Find where the given text appears and provide that cell's center as [X, Y] coordinate. 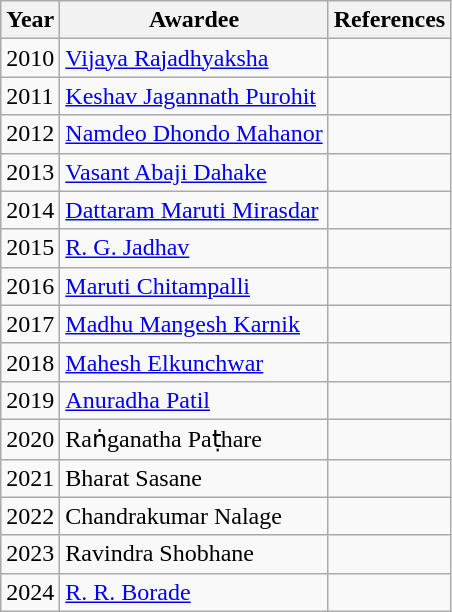
Awardee [194, 20]
Anuradha Patil [194, 400]
Ravindra Shobhane [194, 554]
Raṅganatha Paṭhare [194, 439]
2012 [30, 134]
2021 [30, 478]
R. R. Borade [194, 592]
2023 [30, 554]
Chandrakumar Nalage [194, 516]
2014 [30, 210]
2016 [30, 286]
Bharat Sasane [194, 478]
Madhu Mangesh Karnik [194, 324]
Vijaya Rajadhyaksha [194, 58]
2011 [30, 96]
Maruti Chitampalli [194, 286]
Dattaram Maruti Mirasdar [194, 210]
2015 [30, 248]
Keshav Jagannath Purohit [194, 96]
2020 [30, 439]
2022 [30, 516]
2017 [30, 324]
2019 [30, 400]
2013 [30, 172]
2010 [30, 58]
Vasant Abaji Dahake [194, 172]
Namdeo Dhondo Mahanor [194, 134]
2018 [30, 362]
R. G. Jadhav [194, 248]
2024 [30, 592]
Year [30, 20]
References [390, 20]
Mahesh Elkunchwar [194, 362]
